Determine the (x, y) coordinate at the center of the cell enclosing the given text.  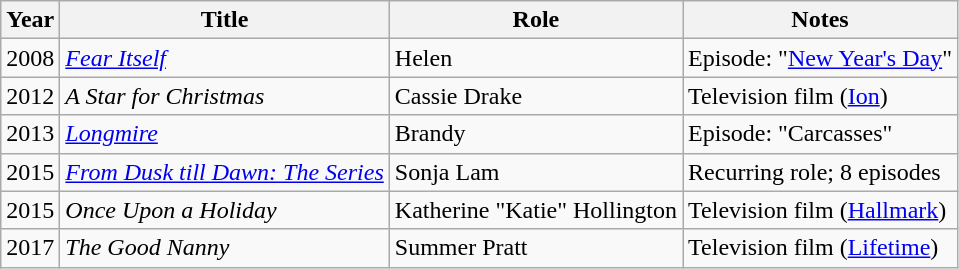
Longmire (224, 134)
A Star for Christmas (224, 96)
Helen (536, 58)
Notes (820, 20)
Cassie Drake (536, 96)
2008 (30, 58)
Brandy (536, 134)
Recurring role; 8 episodes (820, 172)
Year (30, 20)
Television film (Hallmark) (820, 210)
Fear Itself (224, 58)
Episode: "Carcasses" (820, 134)
The Good Nanny (224, 248)
Role (536, 20)
Katherine "Katie" Hollington (536, 210)
From Dusk till Dawn: The Series (224, 172)
Sonja Lam (536, 172)
Once Upon a Holiday (224, 210)
2012 (30, 96)
Summer Pratt (536, 248)
Television film (Ion) (820, 96)
Television film (Lifetime) (820, 248)
Episode: "New Year's Day" (820, 58)
2013 (30, 134)
2017 (30, 248)
Title (224, 20)
